Search for the cell housing the specified text and yield its [X, Y] center coordinate. 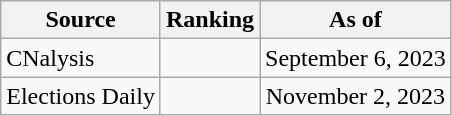
As of [356, 20]
Elections Daily [81, 96]
Source [81, 20]
CNalysis [81, 58]
November 2, 2023 [356, 96]
Ranking [210, 20]
September 6, 2023 [356, 58]
